Output the [X, Y] coordinate of the center of the cell containing the given text.  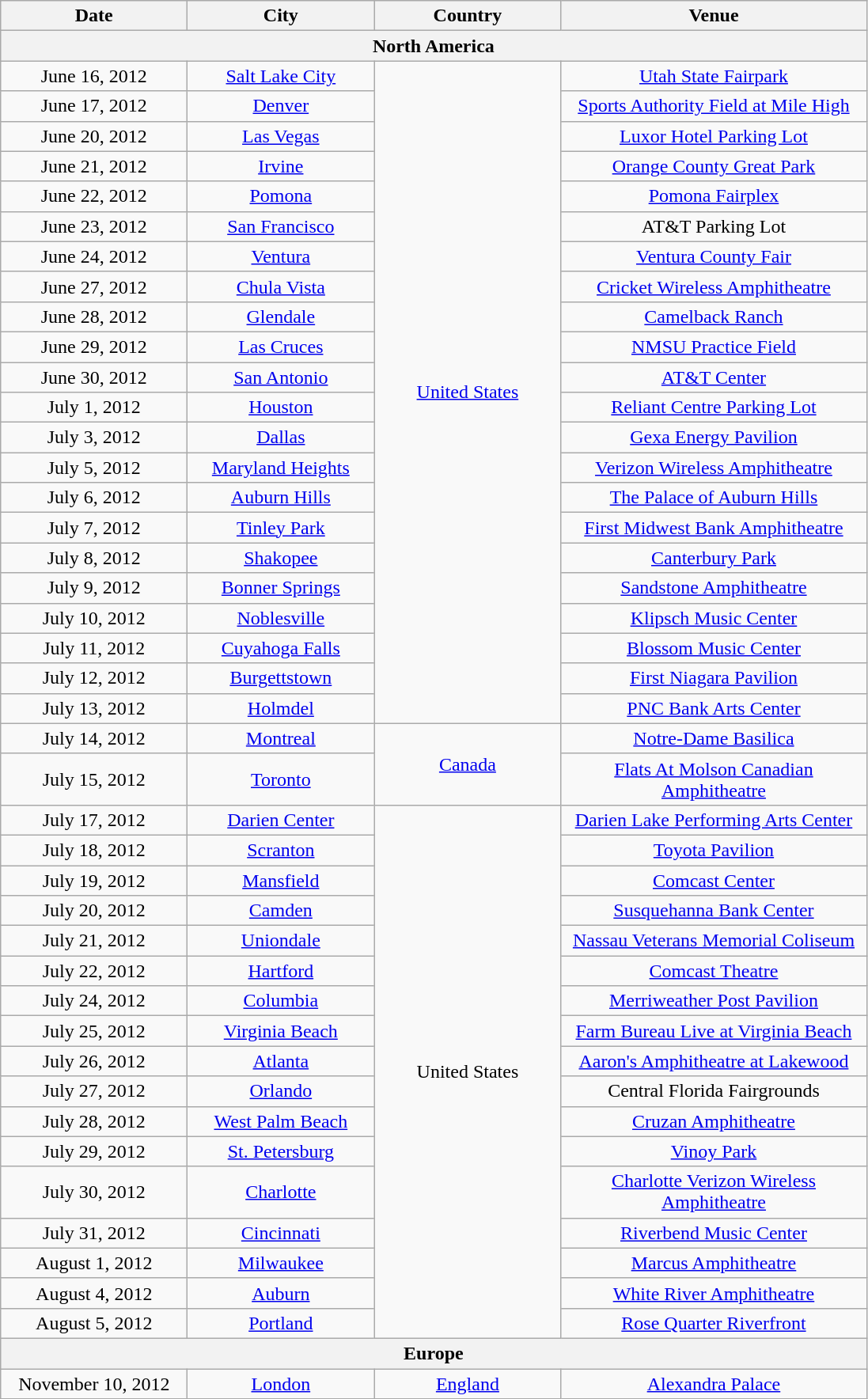
Orlando [281, 1091]
Auburn Hills [281, 498]
Rose Quarter Riverfront [714, 1323]
West Palm Beach [281, 1121]
Europe [434, 1353]
Pomona [281, 196]
Milwaukee [281, 1263]
Aaron's Amphitheatre at Lakewood [714, 1061]
Comcast Center [714, 881]
Notre-Dame Basilica [714, 738]
Hartford [281, 971]
White River Amphitheatre [714, 1293]
Comcast Theatre [714, 971]
Noblesville [281, 618]
Toyota Pavilion [714, 850]
Central Florida Fairgrounds [714, 1091]
July 29, 2012 [94, 1151]
Maryland Heights [281, 468]
July 6, 2012 [94, 498]
July 20, 2012 [94, 911]
Holmdel [281, 708]
Camden [281, 911]
July 3, 2012 [94, 438]
Tinley Park [281, 528]
The Palace of Auburn Hills [714, 498]
July 27, 2012 [94, 1091]
San Francisco [281, 226]
Utah State Fairpark [714, 76]
July 24, 2012 [94, 1001]
Chula Vista [281, 286]
First Midwest Bank Amphitheatre [714, 528]
Ventura County Fair [714, 256]
City [281, 16]
June 23, 2012 [94, 226]
North America [434, 46]
Las Cruces [281, 347]
July 11, 2012 [94, 648]
First Niagara Pavilion [714, 678]
Country [468, 16]
Vinoy Park [714, 1151]
Gexa Energy Pavilion [714, 438]
July 31, 2012 [94, 1233]
London [281, 1384]
July 28, 2012 [94, 1121]
November 10, 2012 [94, 1384]
Charlotte [281, 1192]
Darien Lake Performing Arts Center [714, 820]
Pomona Fairplex [714, 196]
July 17, 2012 [94, 820]
Scranton [281, 850]
Virginia Beach [281, 1031]
Cricket Wireless Amphitheatre [714, 286]
Susquehanna Bank Center [714, 911]
Alexandra Palace [714, 1384]
June 20, 2012 [94, 136]
July 1, 2012 [94, 408]
Ventura [281, 256]
Houston [281, 408]
Camelback Ranch [714, 317]
PNC Bank Arts Center [714, 708]
August 4, 2012 [94, 1293]
Reliant Centre Parking Lot [714, 408]
Luxor Hotel Parking Lot [714, 136]
July 9, 2012 [94, 588]
Blossom Music Center [714, 648]
July 15, 2012 [94, 779]
Verizon Wireless Amphitheatre [714, 468]
Columbia [281, 1001]
June 22, 2012 [94, 196]
Atlanta [281, 1061]
Uniondale [281, 941]
July 19, 2012 [94, 881]
Bonner Springs [281, 588]
AT&T Center [714, 377]
Orange County Great Park [714, 166]
Burgettstown [281, 678]
Irvine [281, 166]
Salt Lake City [281, 76]
Las Vegas [281, 136]
Canterbury Park [714, 558]
June 21, 2012 [94, 166]
Flats At Molson Canadian Amphitheatre [714, 779]
July 22, 2012 [94, 971]
Cuyahoga Falls [281, 648]
July 5, 2012 [94, 468]
Toronto [281, 779]
June 30, 2012 [94, 377]
July 13, 2012 [94, 708]
Date [94, 16]
July 21, 2012 [94, 941]
June 17, 2012 [94, 106]
Sports Authority Field at Mile High [714, 106]
June 29, 2012 [94, 347]
July 12, 2012 [94, 678]
Riverbend Music Center [714, 1233]
June 24, 2012 [94, 256]
Nassau Veterans Memorial Coliseum [714, 941]
England [468, 1384]
Darien Center [281, 820]
Montreal [281, 738]
Cruzan Amphitheatre [714, 1121]
August 1, 2012 [94, 1263]
July 25, 2012 [94, 1031]
Denver [281, 106]
NMSU Practice Field [714, 347]
Portland [281, 1323]
Glendale [281, 317]
Cincinnati [281, 1233]
AT&T Parking Lot [714, 226]
Shakopee [281, 558]
July 26, 2012 [94, 1061]
Klipsch Music Center [714, 618]
June 16, 2012 [94, 76]
Canada [468, 764]
Merriweather Post Pavilion [714, 1001]
Auburn [281, 1293]
San Antonio [281, 377]
Farm Bureau Live at Virginia Beach [714, 1031]
St. Petersburg [281, 1151]
July 10, 2012 [94, 618]
July 7, 2012 [94, 528]
August 5, 2012 [94, 1323]
Sandstone Amphitheatre [714, 588]
Dallas [281, 438]
July 14, 2012 [94, 738]
Mansfield [281, 881]
Charlotte Verizon Wireless Amphitheatre [714, 1192]
July 8, 2012 [94, 558]
Venue [714, 16]
Marcus Amphitheatre [714, 1263]
June 27, 2012 [94, 286]
July 30, 2012 [94, 1192]
July 18, 2012 [94, 850]
June 28, 2012 [94, 317]
